Detect which cell encompasses the target text, then output its [x, y] center coordinate. 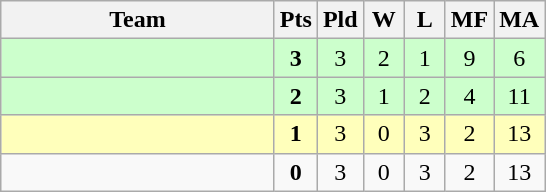
W [384, 20]
9 [469, 58]
4 [469, 96]
11 [520, 96]
Pld [340, 20]
MA [520, 20]
Pts [296, 20]
L [424, 20]
MF [469, 20]
Team [138, 20]
6 [520, 58]
